From the cell containing the given text, extract its center point as [x, y] coordinate. 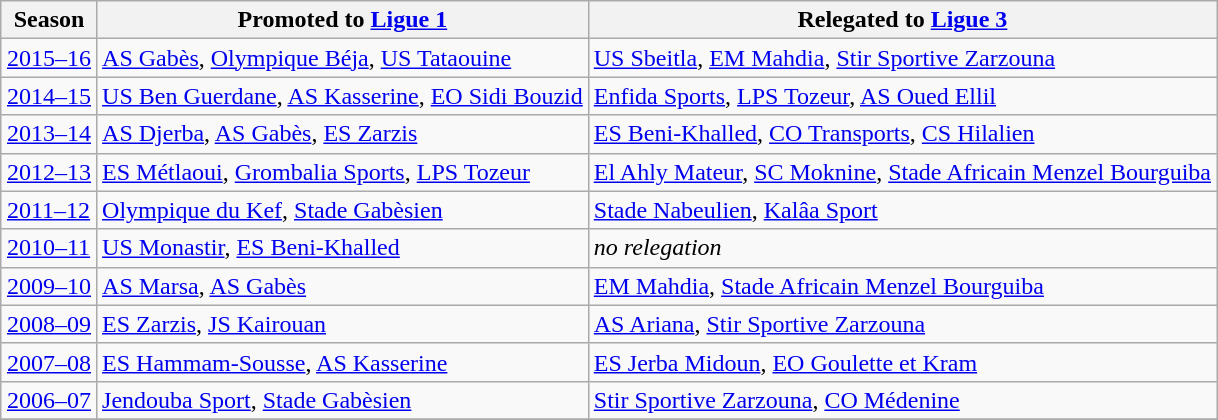
ES Jerba Midoun, EO Goulette et Kram [902, 362]
ES Beni-Khalled, CO Transports, CS Hilalien [902, 134]
AS Ariana, Stir Sportive Zarzouna [902, 324]
Season [48, 20]
El Ahly Mateur, SC Moknine, Stade Africain Menzel Bourguiba [902, 172]
2014–15 [48, 96]
AS Djerba, AS Gabès, ES Zarzis [343, 134]
2009–10 [48, 286]
Stir Sportive Zarzouna, CO Médenine [902, 400]
Stade Nabeulien, Kalâa Sport [902, 210]
Relegated to Ligue 3 [902, 20]
US Sbeitla, EM Mahdia, Stir Sportive Zarzouna [902, 58]
Promoted to Ligue 1 [343, 20]
Jendouba Sport, Stade Gabèsien [343, 400]
2013–14 [48, 134]
ES Hammam-Sousse, AS Kasserine [343, 362]
EM Mahdia, Stade Africain Menzel Bourguiba [902, 286]
ES Zarzis, JS Kairouan [343, 324]
ES Métlaoui, Grombalia Sports, LPS Tozeur [343, 172]
Enfida Sports, LPS Tozeur, AS Oued Ellil [902, 96]
2011–12 [48, 210]
2008–09 [48, 324]
2006–07 [48, 400]
2012–13 [48, 172]
2015–16 [48, 58]
US Monastir, ES Beni-Khalled [343, 248]
US Ben Guerdane, AS Kasserine, EO Sidi Bouzid [343, 96]
no relegation [902, 248]
Olympique du Kef, Stade Gabèsien [343, 210]
2010–11 [48, 248]
AS Marsa, AS Gabès [343, 286]
2007–08 [48, 362]
AS Gabès, Olympique Béja, US Tataouine [343, 58]
